Determine the (x, y) coordinate at the center of the cell enclosing the given text.  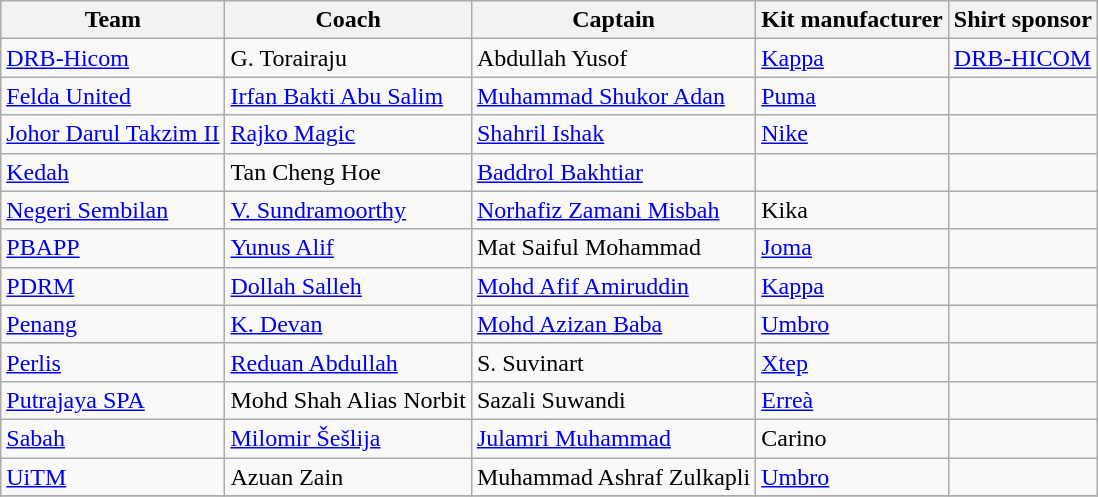
Abdullah Yusof (613, 58)
Negeri Sembilan (113, 210)
Putrajaya SPA (113, 400)
DRB-Hicom (113, 58)
PDRM (113, 286)
Joma (852, 248)
Kit manufacturer (852, 20)
Felda United (113, 96)
Xtep (852, 362)
K. Devan (348, 324)
Norhafiz Zamani Misbah (613, 210)
S. Suvinart (613, 362)
Sabah (113, 438)
Sazali Suwandi (613, 400)
Reduan Abdullah (348, 362)
UiTM (113, 477)
Mat Saiful Mohammad (613, 248)
Baddrol Bakhtiar (613, 172)
Erreà (852, 400)
Kika (852, 210)
Team (113, 20)
Muhammad Ashraf Zulkapli (613, 477)
Coach (348, 20)
Azuan Zain (348, 477)
V. Sundramoorthy (348, 210)
G. Torairaju (348, 58)
Shahril Ishak (613, 134)
Rajko Magic (348, 134)
Perlis (113, 362)
Mohd Azizan Baba (613, 324)
Johor Darul Takzim II (113, 134)
Milomir Šešlija (348, 438)
Mohd Afif Amiruddin (613, 286)
Captain (613, 20)
Carino (852, 438)
DRB-HICOM (1022, 58)
Yunus Alif (348, 248)
Dollah Salleh (348, 286)
Nike (852, 134)
Tan Cheng Hoe (348, 172)
Shirt sponsor (1022, 20)
Mohd Shah Alias Norbit (348, 400)
PBAPP (113, 248)
Puma (852, 96)
Kedah (113, 172)
Julamri Muhammad (613, 438)
Penang (113, 324)
Muhammad Shukor Adan (613, 96)
Irfan Bakti Abu Salim (348, 96)
